Determine the (X, Y) coordinate at the center of the cell enclosing the given text.  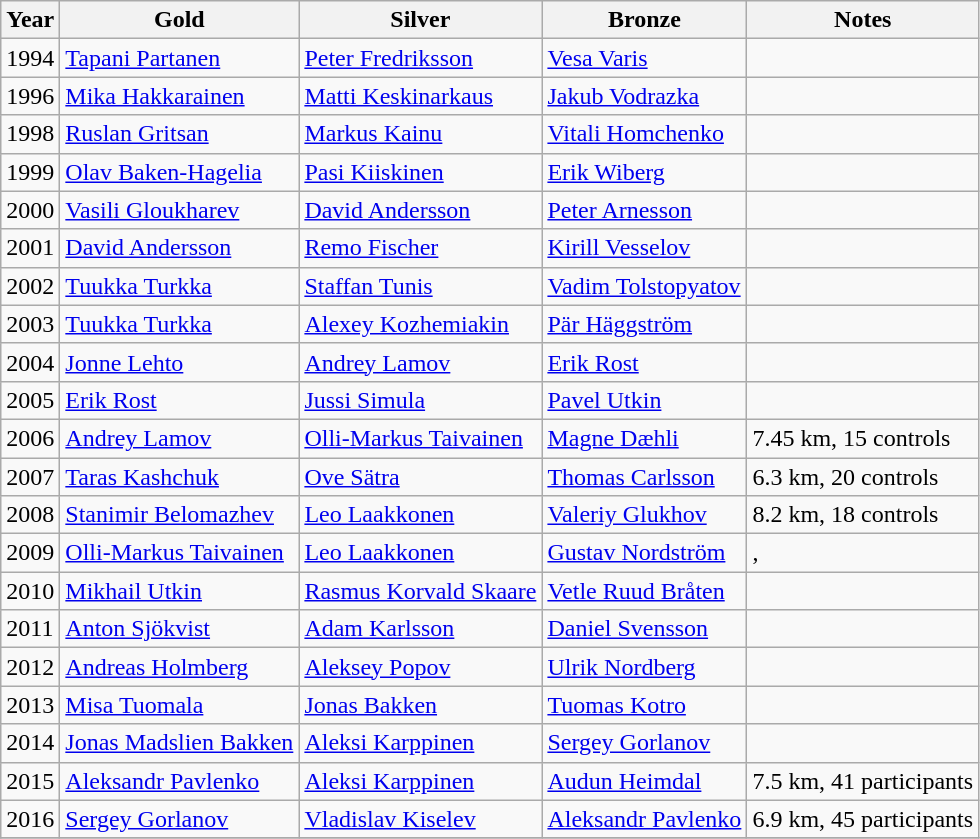
Thomas Carlsson (644, 477)
2008 (30, 515)
Vetle Ruud Bråten (644, 591)
2014 (30, 743)
Peter Arnesson (644, 210)
Ruslan Gritsan (180, 134)
Jussi Simula (420, 400)
1998 (30, 134)
2003 (30, 324)
Rasmus Korvald Skaare (420, 591)
Olav Baken-Hagelia (180, 172)
2007 (30, 477)
Taras Kashchuk (180, 477)
6.3 km, 20 controls (863, 477)
2002 (30, 286)
Remo Fischer (420, 248)
Vasili Gloukharev (180, 210)
Pasi Kiiskinen (420, 172)
Anton Sjökvist (180, 629)
2000 (30, 210)
Daniel Svensson (644, 629)
2010 (30, 591)
Mikhail Utkin (180, 591)
Gold (180, 20)
1999 (30, 172)
Misa Tuomala (180, 705)
Vadim Tolstopyatov (644, 286)
Valeriy Glukhov (644, 515)
Mika Hakkarainen (180, 96)
Aleksey Popov (420, 667)
8.2 km, 18 controls (863, 515)
Jonas Bakken (420, 705)
Bronze (644, 20)
Staffan Tunis (420, 286)
1994 (30, 58)
Gustav Nordström (644, 553)
Ove Sätra (420, 477)
7.5 km, 41 participants (863, 781)
Tuomas Kotro (644, 705)
2006 (30, 438)
, (863, 553)
2013 (30, 705)
Audun Heimdal (644, 781)
Markus Kainu (420, 134)
2004 (30, 362)
7.45 km, 15 controls (863, 438)
Matti Keskinarkaus (420, 96)
Tapani Partanen (180, 58)
6.9 km, 45 participants (863, 819)
Erik Wiberg (644, 172)
Vesa Varis (644, 58)
Peter Fredriksson (420, 58)
2012 (30, 667)
Year (30, 20)
2001 (30, 248)
Stanimir Belomazhev (180, 515)
Jonas Madslien Bakken (180, 743)
Ulrik Nordberg (644, 667)
2009 (30, 553)
Pavel Utkin (644, 400)
Jonne Lehto (180, 362)
Kirill Vesselov (644, 248)
Jakub Vodrazka (644, 96)
2005 (30, 400)
2015 (30, 781)
Adam Karlsson (420, 629)
Vladislav Kiselev (420, 819)
Andreas Holmberg (180, 667)
1996 (30, 96)
Alexey Kozhemiakin (420, 324)
2016 (30, 819)
Pär Häggström (644, 324)
Magne Dæhli (644, 438)
Vitali Homchenko (644, 134)
Silver (420, 20)
Notes (863, 20)
2011 (30, 629)
